For the text-containing cell, return its midpoint in (x, y) coordinate format. 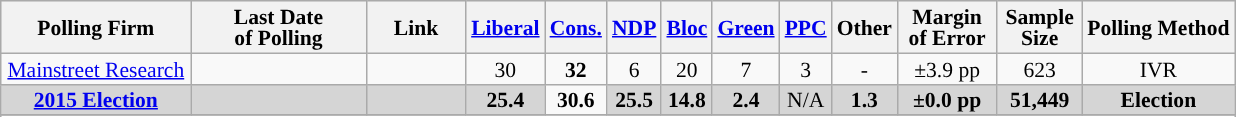
N/A (806, 100)
2015 Election (96, 100)
±0.0 pp (947, 100)
30 (505, 68)
51,449 (1040, 100)
2.4 (746, 100)
±3.9 pp (947, 68)
Marginof Error (947, 27)
Polling Firm (96, 27)
Other (864, 27)
Mainstreet Research (96, 68)
PPC (806, 27)
Election (1158, 100)
32 (576, 68)
SampleSize (1040, 27)
- (864, 68)
Green (746, 27)
1.3 (864, 100)
Bloc (686, 27)
7 (746, 68)
6 (634, 68)
Polling Method (1158, 27)
3 (806, 68)
14.8 (686, 100)
25.5 (634, 100)
Last Dateof Polling (278, 27)
Liberal (505, 27)
30.6 (576, 100)
Link (416, 27)
IVR (1158, 68)
Cons. (576, 27)
20 (686, 68)
25.4 (505, 100)
NDP (634, 27)
623 (1040, 68)
